Detect which cell encompasses the target text, then output its [X, Y] center coordinate. 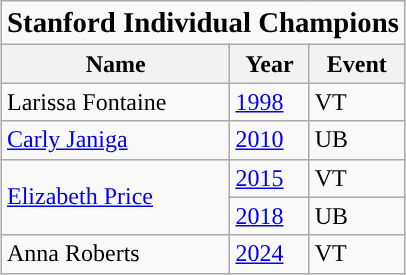
Stanford Individual Champions [204, 23]
Event [356, 64]
Larissa Fontaine [116, 102]
1998 [270, 102]
2015 [270, 178]
Anna Roberts [116, 254]
Name [116, 64]
Year [270, 64]
2024 [270, 254]
Carly Janiga [116, 140]
2018 [270, 216]
Elizabeth Price [116, 197]
2010 [270, 140]
